For the text-containing cell, return its midpoint in [X, Y] coordinate format. 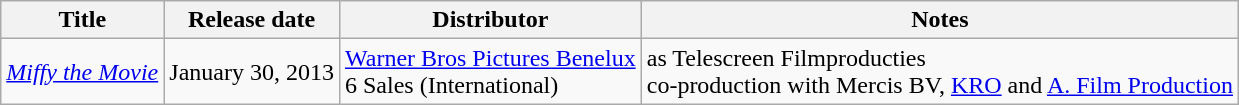
Warner Bros Pictures Benelux6 Sales (International) [490, 72]
as Telescreen Filmproductiesco-production with Mercis BV, KRO and A. Film Production [940, 72]
Distributor [490, 20]
January 30, 2013 [252, 72]
Miffy the Movie [82, 72]
Title [82, 20]
Release date [252, 20]
Notes [940, 20]
